From the cell containing the given text, extract its center point as (X, Y) coordinate. 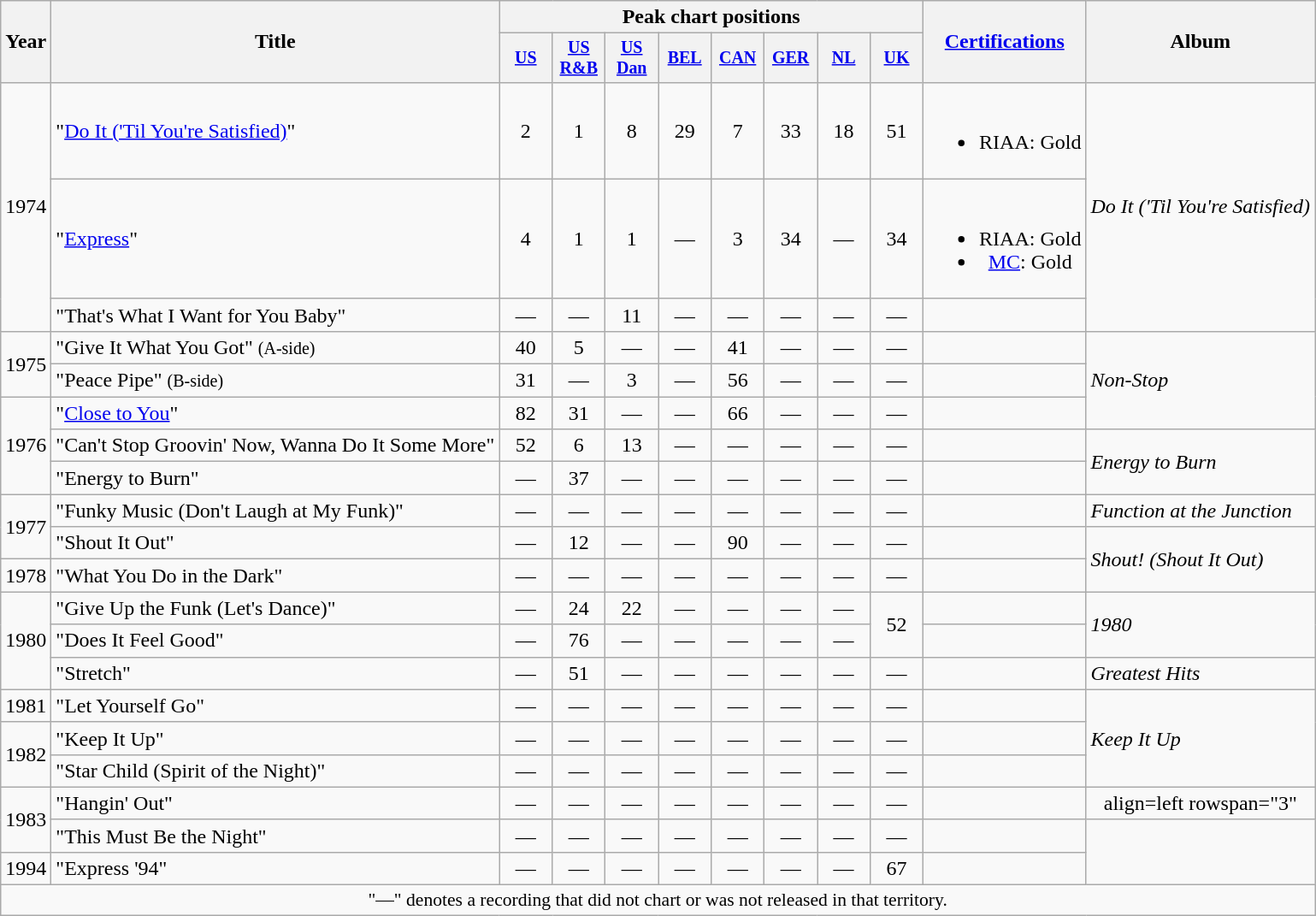
37 (579, 478)
"Do It ('Til You're Satisfied)" (275, 130)
1983 (26, 819)
Do It ('Til You're Satisfied) (1201, 207)
UK (897, 58)
GER (791, 58)
Year (26, 42)
56 (738, 381)
"That's What I Want for You Baby" (275, 315)
Greatest Hits (1201, 673)
Energy to Burn (1201, 462)
"Stretch" (275, 673)
US (526, 58)
11 (632, 315)
"Shout It Out" (275, 543)
"Give Up the Funk (Let's Dance)" (275, 608)
5 (579, 347)
29 (685, 130)
"Keep It Up" (275, 738)
1977 (26, 527)
USDan (632, 58)
"Funky Music (Don't Laugh at My Funk)" (275, 511)
align=left rowspan="3" (1201, 803)
"Does It Feel Good" (275, 641)
"Peace Pipe" (B-side) (275, 381)
Title (275, 42)
4 (526, 239)
Certifications (1005, 42)
"Hangin' Out" (275, 803)
Shout! (Shout It Out) (1201, 559)
1976 (26, 446)
"—" denotes a recording that did not chart or was not released in that territory. (658, 901)
1975 (26, 363)
"Give It What You Got" (A-side) (275, 347)
Function at the Junction (1201, 511)
"Energy to Burn" (275, 478)
82 (526, 413)
USR&B (579, 58)
66 (738, 413)
18 (844, 130)
33 (791, 130)
2 (526, 130)
7 (738, 130)
"This Must Be the Night" (275, 836)
RIAA: GoldMC: Gold (1005, 239)
Non-Stop (1201, 380)
"Can't Stop Groovin' Now, Wanna Do It Some More" (275, 446)
NL (844, 58)
1981 (26, 706)
1994 (26, 868)
"Close to You" (275, 413)
"Express" (275, 239)
41 (738, 347)
RIAA: Gold (1005, 130)
67 (897, 868)
40 (526, 347)
"Star Child (Spirit of the Night)" (275, 771)
BEL (685, 58)
Keep It Up (1201, 738)
1982 (26, 754)
Album (1201, 42)
CAN (738, 58)
12 (579, 543)
22 (632, 608)
"Let Yourself Go" (275, 706)
Peak chart positions (711, 17)
1974 (26, 207)
76 (579, 641)
1978 (26, 576)
90 (738, 543)
6 (579, 446)
"Express '94" (275, 868)
8 (632, 130)
13 (632, 446)
24 (579, 608)
"What You Do in the Dark" (275, 576)
